Output the (x, y) coordinate of the center of the cell containing the given text.  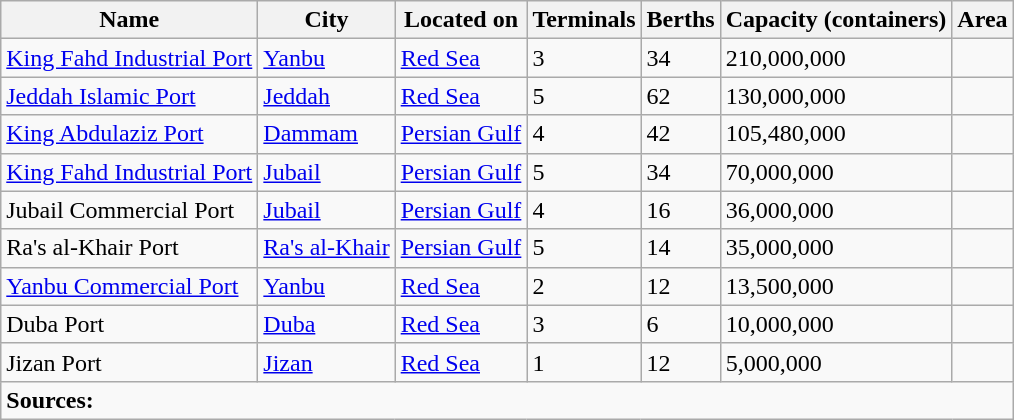
Jizan (326, 362)
Yanbu Commercial Port (130, 286)
Located on (461, 20)
130,000,000 (836, 96)
1 (584, 362)
105,480,000 (836, 134)
10,000,000 (836, 324)
Jeddah (326, 96)
14 (680, 248)
210,000,000 (836, 58)
5,000,000 (836, 362)
Duba (326, 324)
42 (680, 134)
Jubail Commercial Port (130, 210)
Ra's al-Khair (326, 248)
Name (130, 20)
Sources: (507, 400)
70,000,000 (836, 172)
King Abdulaziz Port (130, 134)
62 (680, 96)
Duba Port (130, 324)
6 (680, 324)
36,000,000 (836, 210)
16 (680, 210)
Capacity (containers) (836, 20)
2 (584, 286)
Terminals (584, 20)
Jeddah Islamic Port (130, 96)
13,500,000 (836, 286)
City (326, 20)
Berths (680, 20)
Area (982, 20)
Jizan Port (130, 362)
Ra's al-Khair Port (130, 248)
Dammam (326, 134)
35,000,000 (836, 248)
